For the text-containing cell, return its midpoint in (x, y) coordinate format. 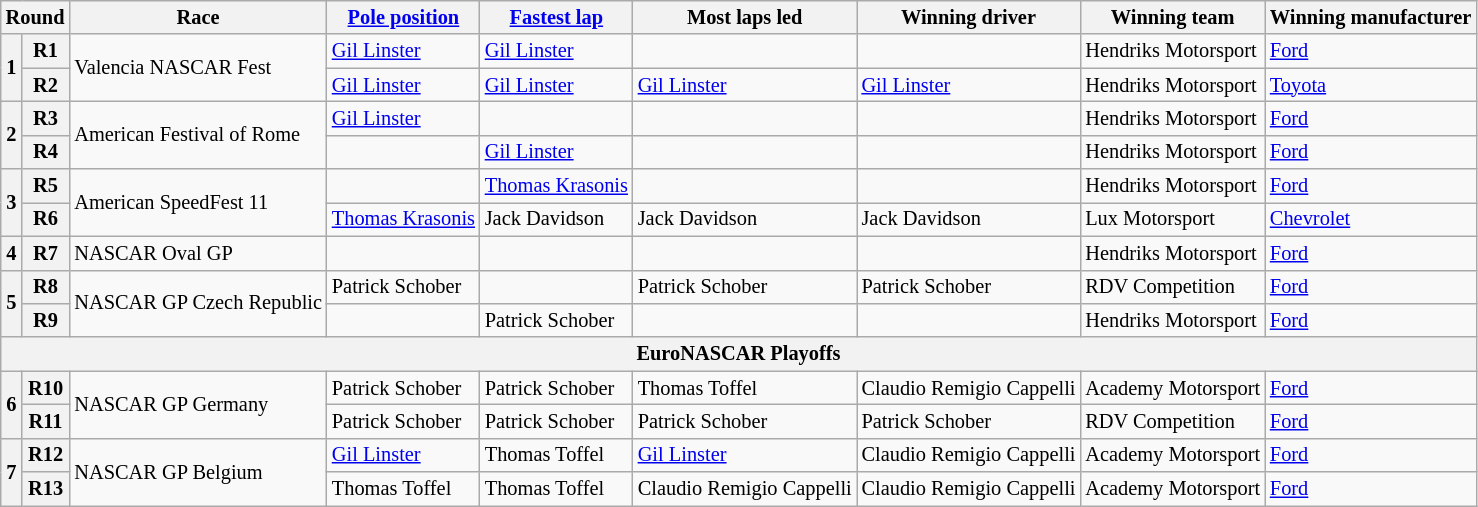
NASCAR GP Belgium (198, 472)
1 (12, 68)
Fastest lap (556, 17)
Valencia NASCAR Fest (198, 68)
American Festival of Rome (198, 134)
Chevrolet (1370, 219)
Lux Motorsport (1172, 219)
3 (12, 202)
2 (12, 134)
R4 (46, 152)
R5 (46, 186)
American SpeedFest 11 (198, 202)
Winning team (1172, 17)
R11 (46, 421)
R1 (46, 51)
R7 (46, 253)
R2 (46, 85)
Winning driver (969, 17)
Toyota (1370, 85)
R10 (46, 388)
NASCAR GP Czech Republic (198, 304)
NASCAR GP Germany (198, 404)
Race (198, 17)
Winning manufacturer (1370, 17)
Pole position (404, 17)
4 (12, 253)
5 (12, 304)
EuroNASCAR Playoffs (738, 354)
R9 (46, 320)
7 (12, 472)
Most laps led (745, 17)
NASCAR Oval GP (198, 253)
R12 (46, 455)
R13 (46, 489)
R8 (46, 287)
R6 (46, 219)
Round (36, 17)
6 (12, 404)
R3 (46, 118)
